Determine the [x, y] coordinate at the center of the cell enclosing the given text.  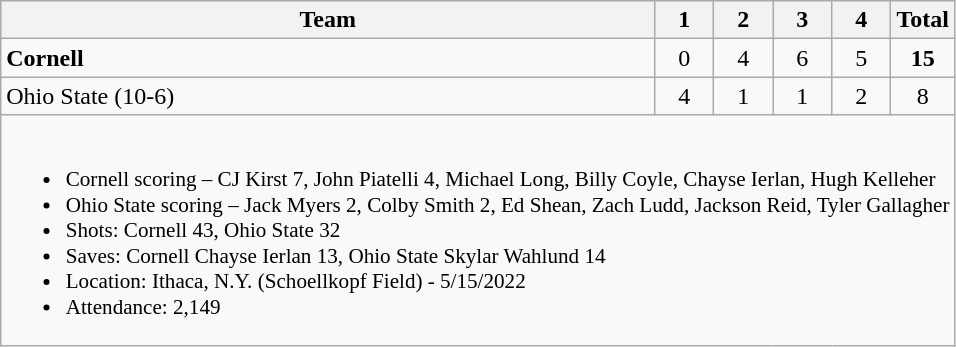
6 [802, 58]
8 [923, 96]
Ohio State (10-6) [328, 96]
15 [923, 58]
Total [923, 20]
Team [328, 20]
3 [802, 20]
5 [862, 58]
Cornell [328, 58]
0 [684, 58]
